Extract the [X, Y] coordinate from the center of the cell holding the provided text.  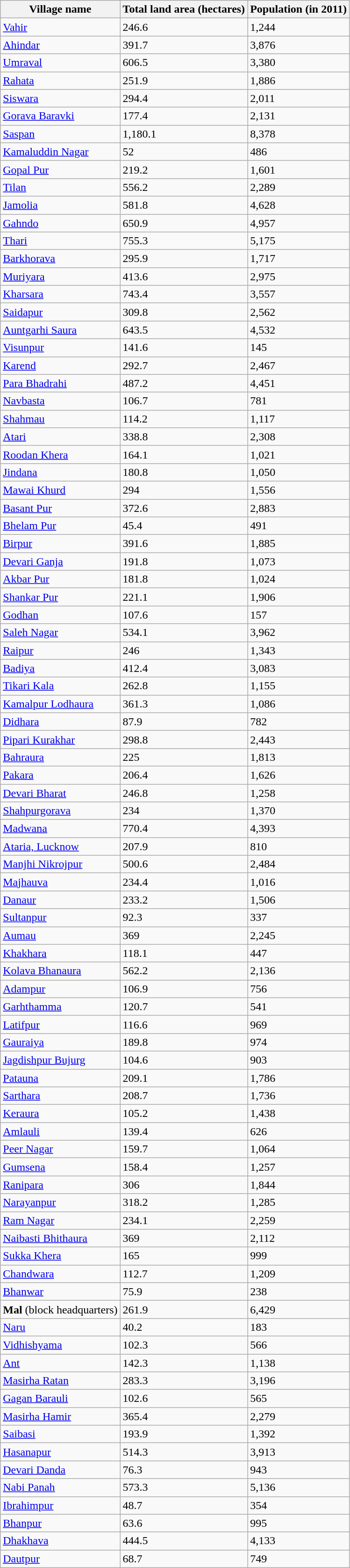
969 [299, 1024]
180.8 [184, 472]
770.4 [184, 829]
1,506 [299, 900]
1,886 [299, 80]
Total land area (hectares) [184, 9]
1,155 [299, 686]
Keraura [60, 1114]
Masirha Hamir [60, 1416]
782 [299, 722]
1,370 [299, 811]
107.6 [184, 615]
2,131 [299, 116]
Barkhorava [60, 259]
1,786 [299, 1078]
4,628 [299, 205]
Masirha Ratan [60, 1381]
Jagdishpur Bujurg [60, 1060]
Gumsena [60, 1167]
2,562 [299, 312]
3,196 [299, 1381]
295.9 [184, 259]
Chandwara [60, 1274]
63.6 [184, 1523]
306 [184, 1185]
Madwana [60, 829]
1,736 [299, 1096]
234 [184, 811]
2,289 [299, 187]
75.9 [184, 1291]
106.9 [184, 989]
309.8 [184, 312]
225 [184, 757]
Danaur [60, 900]
1,016 [299, 882]
1,073 [299, 562]
2,136 [299, 971]
Visunpur [60, 348]
191.8 [184, 562]
1,064 [299, 1149]
Shahpurgorava [60, 811]
Devari Ganja [60, 562]
142.3 [184, 1363]
Dautpur [60, 1559]
Amlauli [60, 1131]
3,962 [299, 633]
Thari [60, 241]
3,083 [299, 668]
45.4 [184, 526]
Roodan Khera [60, 454]
755.3 [184, 241]
Mal (block headquarters) [60, 1309]
562.2 [184, 971]
120.7 [184, 1006]
1,138 [299, 1363]
943 [299, 1470]
Saibasi [60, 1434]
514.3 [184, 1452]
Hasanapur [60, 1452]
Naibasti Bhithaura [60, 1238]
2,279 [299, 1416]
Atari [60, 437]
Gagan Barauli [60, 1399]
76.3 [184, 1470]
1,906 [299, 597]
4,532 [299, 330]
141.6 [184, 348]
903 [299, 1060]
118.1 [184, 953]
298.8 [184, 739]
164.1 [184, 454]
361.3 [184, 704]
756 [299, 989]
1,258 [299, 793]
999 [299, 1256]
3,380 [299, 63]
209.1 [184, 1078]
3,876 [299, 45]
Vidhishyama [60, 1345]
159.7 [184, 1149]
294.4 [184, 98]
412.4 [184, 668]
246 [184, 650]
2,112 [299, 1238]
573.3 [184, 1488]
534.1 [184, 633]
Tilan [60, 187]
781 [299, 401]
Sultanpur [60, 918]
Kamaluddin Nagar [60, 152]
491 [299, 526]
2,245 [299, 935]
Latifpur [60, 1024]
157 [299, 615]
2,011 [299, 98]
2,975 [299, 277]
261.9 [184, 1309]
413.6 [184, 277]
193.9 [184, 1434]
5,175 [299, 241]
Badiya [60, 668]
92.3 [184, 918]
1,343 [299, 650]
565 [299, 1399]
106.7 [184, 401]
8,378 [299, 134]
Basant Pur [60, 508]
Khakhara [60, 953]
Vahir [60, 27]
743.4 [184, 294]
219.2 [184, 169]
3,913 [299, 1452]
1,117 [299, 419]
372.6 [184, 508]
1,180.1 [184, 134]
318.2 [184, 1203]
Tikari Kala [60, 686]
2,443 [299, 739]
283.3 [184, 1381]
Village name [60, 9]
Manjhi Nikrojpur [60, 864]
643.5 [184, 330]
208.7 [184, 1096]
246.8 [184, 793]
4,133 [299, 1541]
Saspan [60, 134]
Saidapur [60, 312]
Gopal Pur [60, 169]
Umraval [60, 63]
292.7 [184, 365]
556.2 [184, 187]
338.8 [184, 437]
1,844 [299, 1185]
Kharsara [60, 294]
4,393 [299, 829]
181.8 [184, 579]
102.3 [184, 1345]
566 [299, 1345]
337 [299, 918]
Bhanpur [60, 1523]
183 [299, 1327]
Bhelam Pur [60, 526]
500.6 [184, 864]
105.2 [184, 1114]
Shahmau [60, 419]
Population (in 2011) [299, 9]
40.2 [184, 1327]
2,467 [299, 365]
Peer Nagar [60, 1149]
Mawai Khurd [60, 490]
Nabi Panah [60, 1488]
5,136 [299, 1488]
1,244 [299, 27]
Kamalpur Lodhaura [60, 704]
1,556 [299, 490]
Patauna [60, 1078]
Birpur [60, 544]
233.2 [184, 900]
4,451 [299, 383]
Bahraura [60, 757]
Jamolia [60, 205]
Para Bhadrahi [60, 383]
158.4 [184, 1167]
68.7 [184, 1559]
Dhakhava [60, 1541]
Ram Nagar [60, 1220]
87.9 [184, 722]
Majhauva [60, 882]
Sarthara [60, 1096]
Gauraiya [60, 1042]
1,209 [299, 1274]
447 [299, 953]
Rahata [60, 80]
Bhanwar [60, 1291]
Auntgarhi Saura [60, 330]
Gorava Baravki [60, 116]
104.6 [184, 1060]
995 [299, 1523]
234.1 [184, 1220]
391.6 [184, 544]
Narayanpur [60, 1203]
2,259 [299, 1220]
Siswara [60, 98]
221.1 [184, 597]
Saleh Nagar [60, 633]
444.5 [184, 1541]
Raipur [60, 650]
1,885 [299, 544]
Devari Bharat [60, 793]
234.4 [184, 882]
Shankar Pur [60, 597]
1,257 [299, 1167]
116.6 [184, 1024]
1,392 [299, 1434]
Aumau [60, 935]
2,484 [299, 864]
Adampur [60, 989]
1,601 [299, 169]
Karend [60, 365]
Pakara [60, 775]
1,024 [299, 579]
Jindana [60, 472]
206.4 [184, 775]
102.6 [184, 1399]
207.9 [184, 846]
365.4 [184, 1416]
251.9 [184, 80]
Muriyara [60, 277]
354 [299, 1505]
262.8 [184, 686]
Pipari Kurakhar [60, 739]
Ibrahimpur [60, 1505]
1,021 [299, 454]
Sukka Khera [60, 1256]
650.9 [184, 223]
Navbasta [60, 401]
Kolava Bhanaura [60, 971]
1,438 [299, 1114]
3,557 [299, 294]
189.8 [184, 1042]
606.5 [184, 63]
541 [299, 1006]
Garhthamma [60, 1006]
1,813 [299, 757]
294 [184, 490]
1,050 [299, 472]
246.6 [184, 27]
48.7 [184, 1505]
Gahndo [60, 223]
4,957 [299, 223]
Godhan [60, 615]
1,626 [299, 775]
165 [184, 1256]
238 [299, 1291]
391.7 [184, 45]
Ant [60, 1363]
Didhara [60, 722]
139.4 [184, 1131]
1,285 [299, 1203]
Ahindar [60, 45]
145 [299, 348]
52 [184, 152]
114.2 [184, 419]
Naru [60, 1327]
Ataria, Lucknow [60, 846]
749 [299, 1559]
Ranipara [60, 1185]
1,717 [299, 259]
Akbar Pur [60, 579]
2,308 [299, 437]
1,086 [299, 704]
810 [299, 846]
2,883 [299, 508]
177.4 [184, 116]
974 [299, 1042]
626 [299, 1131]
487.2 [184, 383]
6,429 [299, 1309]
581.8 [184, 205]
486 [299, 152]
112.7 [184, 1274]
Devari Danda [60, 1470]
